Return the [X, Y] coordinate for the center point of the cell that contains the specified text.  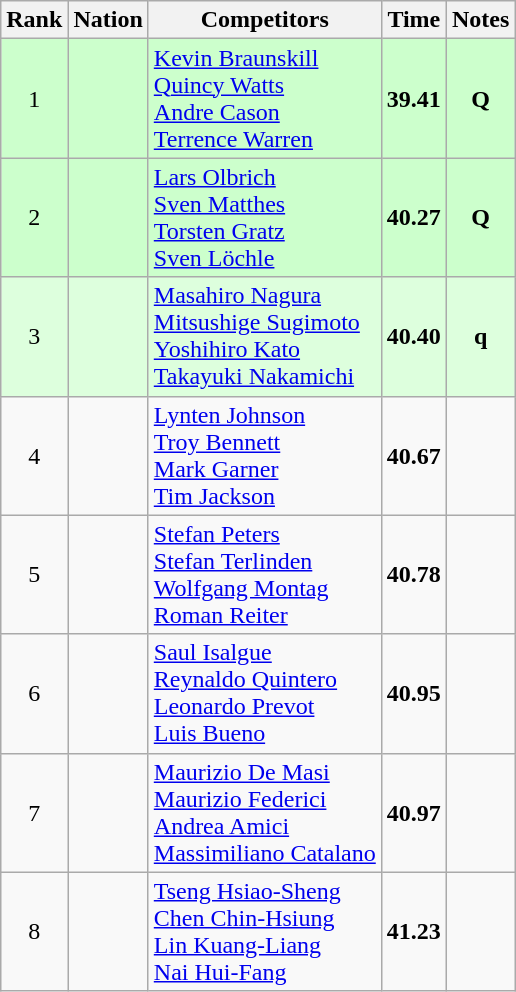
2 [34, 218]
4 [34, 456]
40.78 [414, 574]
Tseng Hsiao-ShengChen Chin-HsiungLin Kuang-LiangNai Hui-Fang [264, 932]
40.95 [414, 694]
6 [34, 694]
Competitors [264, 20]
q [480, 336]
40.27 [414, 218]
Lynten JohnsonTroy BennettMark GarnerTim Jackson [264, 456]
Nation [108, 20]
Time [414, 20]
40.67 [414, 456]
Kevin BraunskillQuincy WattsAndre CasonTerrence Warren [264, 98]
Stefan PetersStefan TerlindenWolfgang MontagRoman Reiter [264, 574]
39.41 [414, 98]
Saul IsalgueReynaldo QuinteroLeonardo PrevotLuis Bueno [264, 694]
41.23 [414, 932]
40.97 [414, 812]
Notes [480, 20]
40.40 [414, 336]
7 [34, 812]
5 [34, 574]
8 [34, 932]
Maurizio De MasiMaurizio FedericiAndrea AmiciMassimiliano Catalano [264, 812]
Masahiro NaguraMitsushige SugimotoYoshihiro KatoTakayuki Nakamichi [264, 336]
Rank [34, 20]
1 [34, 98]
Lars OlbrichSven MatthesTorsten GratzSven Löchle [264, 218]
3 [34, 336]
